Search for the cell housing the specified text and yield its [X, Y] center coordinate. 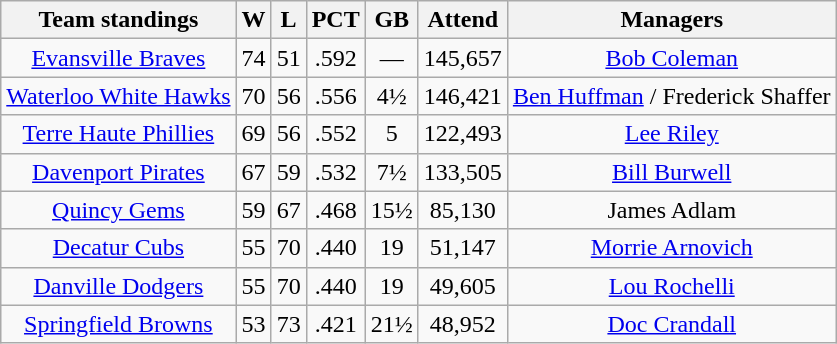
Davenport Pirates [118, 172]
73 [288, 324]
Springfield Browns [118, 324]
Doc Crandall [672, 324]
48,952 [462, 324]
Managers [672, 20]
7½ [392, 172]
Bob Coleman [672, 58]
122,493 [462, 134]
51,147 [462, 248]
Attend [462, 20]
W [254, 20]
Decatur Cubs [118, 248]
Waterloo White Hawks [118, 96]
5 [392, 134]
85,130 [462, 210]
— [392, 58]
.468 [336, 210]
49,605 [462, 286]
.552 [336, 134]
146,421 [462, 96]
Lee Riley [672, 134]
74 [254, 58]
.421 [336, 324]
Team standings [118, 20]
Ben Huffman / Frederick Shaffer [672, 96]
Evansville Braves [118, 58]
PCT [336, 20]
133,505 [462, 172]
21½ [392, 324]
.556 [336, 96]
51 [288, 58]
Quincy Gems [118, 210]
145,657 [462, 58]
Morrie Arnovich [672, 248]
Bill Burwell [672, 172]
L [288, 20]
15½ [392, 210]
.592 [336, 58]
James Adlam [672, 210]
69 [254, 134]
Danville Dodgers [118, 286]
Terre Haute Phillies [118, 134]
53 [254, 324]
4½ [392, 96]
Lou Rochelli [672, 286]
.532 [336, 172]
GB [392, 20]
